Determine the [x, y] coordinate at the center of the cell enclosing the given text.  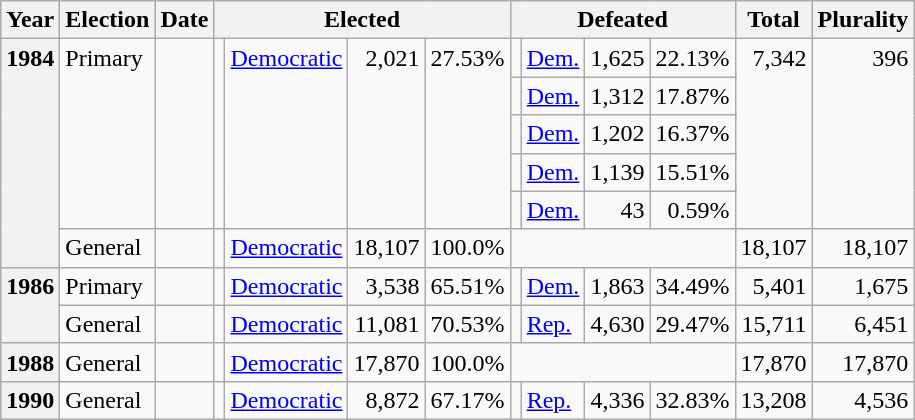
Date [184, 20]
3,538 [386, 286]
4,630 [618, 324]
1,139 [618, 172]
17.87% [692, 96]
4,336 [618, 400]
13,208 [774, 400]
34.49% [692, 286]
43 [618, 210]
11,081 [386, 324]
27.53% [468, 134]
15,711 [774, 324]
1990 [30, 400]
Total [774, 20]
1986 [30, 305]
8,872 [386, 400]
Defeated [622, 20]
1,202 [618, 134]
4,536 [863, 400]
0.59% [692, 210]
1984 [30, 153]
15.51% [692, 172]
6,451 [863, 324]
7,342 [774, 134]
1,312 [618, 96]
2,021 [386, 134]
1,675 [863, 286]
Elected [362, 20]
1,625 [618, 58]
29.47% [692, 324]
65.51% [468, 286]
Election [108, 20]
Year [30, 20]
67.17% [468, 400]
32.83% [692, 400]
16.37% [692, 134]
396 [863, 134]
22.13% [692, 58]
70.53% [468, 324]
1988 [30, 362]
1,863 [618, 286]
Plurality [863, 20]
5,401 [774, 286]
